Return the (X, Y) coordinate for the center point of the cell that contains the specified text.  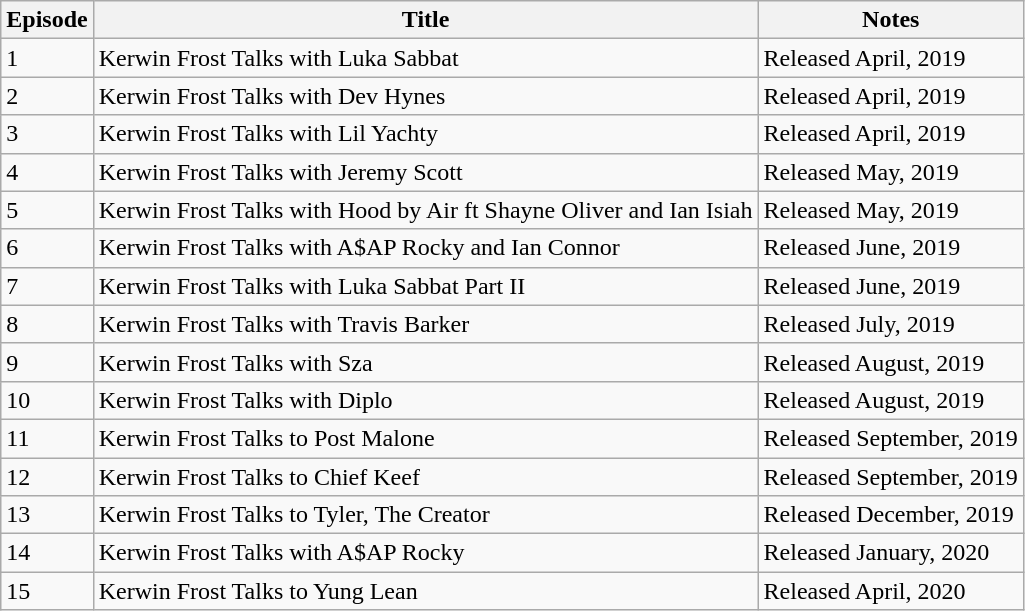
Kerwin Frost Talks with Lil Yachty (426, 134)
Kerwin Frost Talks to Chief Keef (426, 477)
13 (47, 515)
Released April, 2020 (890, 591)
Kerwin Frost Talks with Jeremy Scott (426, 172)
Kerwin Frost Talks to Post Malone (426, 438)
Kerwin Frost Talks with Sza (426, 362)
3 (47, 134)
5 (47, 210)
15 (47, 591)
2 (47, 96)
Kerwin Frost Talks with A$AP Rocky and Ian Connor (426, 248)
Kerwin Frost Talks with Travis Barker (426, 324)
Kerwin Frost Talks with Dev Hynes (426, 96)
Released December, 2019 (890, 515)
Episode (47, 20)
8 (47, 324)
1 (47, 58)
Kerwin Frost Talks to Yung Lean (426, 591)
Notes (890, 20)
Kerwin Frost Talks with Luka Sabbat (426, 58)
Kerwin Frost Talks to Tyler, The Creator (426, 515)
7 (47, 286)
Title (426, 20)
Released January, 2020 (890, 553)
Released July, 2019 (890, 324)
11 (47, 438)
Kerwin Frost Talks with Hood by Air ft Shayne Oliver and Ian Isiah (426, 210)
Kerwin Frost Talks with Diplo (426, 400)
Kerwin Frost Talks with Luka Sabbat Part II (426, 286)
9 (47, 362)
12 (47, 477)
10 (47, 400)
4 (47, 172)
14 (47, 553)
6 (47, 248)
Kerwin Frost Talks with A$AP Rocky (426, 553)
